Capture the cell that displays the provided text and extract its [X, Y] central coordinate. 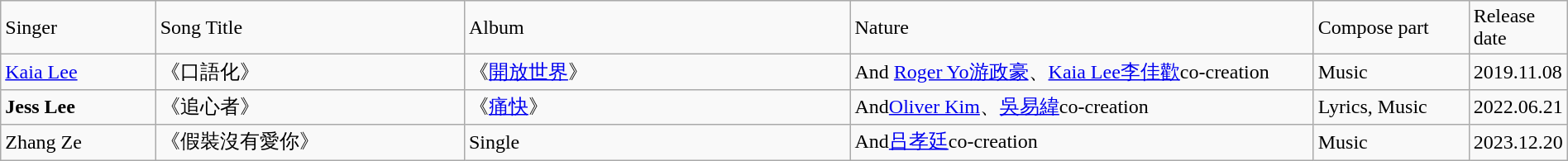
《開放世界》 [657, 73]
2023.12.20 [1518, 142]
And Roger Yo游政豪、Kaia Lee李佳歡co-creation [1082, 73]
And吕孝廷co-creation [1082, 142]
《痛快》 [657, 107]
Song Title [309, 28]
Nature [1082, 28]
Singer [78, 28]
2022.06.21 [1518, 107]
《假裝沒有愛你》 [309, 142]
Release date [1518, 28]
Compose part [1391, 28]
Kaia Lee [78, 73]
AndOliver Kim、吳易緯co-creation [1082, 107]
Zhang Ze [78, 142]
《口語化》 [309, 73]
Album [657, 28]
Jess Lee [78, 107]
2019.11.08 [1518, 73]
Single [657, 142]
Lyrics, Music [1391, 107]
《追心者》 [309, 107]
